Return (x, y) of the center of cell containing provided text 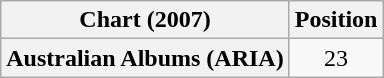
Australian Albums (ARIA) (145, 58)
Position (336, 20)
23 (336, 58)
Chart (2007) (145, 20)
